Return the [X, Y] coordinate for the center point of the cell that contains the specified text.  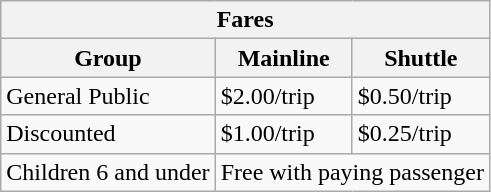
$1.00/trip [284, 134]
$0.50/trip [420, 96]
Fares [246, 20]
Children 6 and under [108, 172]
Free with paying passenger [352, 172]
Mainline [284, 58]
Shuttle [420, 58]
General Public [108, 96]
Group [108, 58]
$2.00/trip [284, 96]
Discounted [108, 134]
$0.25/trip [420, 134]
